Determine the [X, Y] coordinate at the center of the cell enclosing the given text.  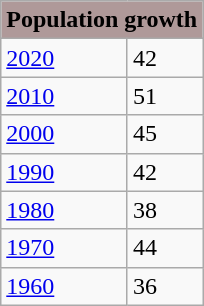
1960 [64, 286]
1990 [64, 172]
38 [164, 210]
45 [164, 134]
1980 [64, 210]
44 [164, 248]
2000 [64, 134]
2010 [64, 96]
Population growth [102, 20]
51 [164, 96]
36 [164, 286]
1970 [64, 248]
2020 [64, 58]
